Determine the [x, y] coordinate at the center of the cell enclosing the given text.  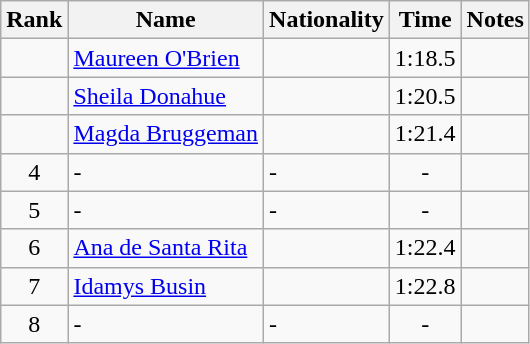
7 [34, 286]
Sheila Donahue [166, 96]
Rank [34, 20]
Idamys Busin [166, 286]
1:18.5 [425, 58]
Name [166, 20]
4 [34, 172]
Ana de Santa Rita [166, 248]
6 [34, 248]
1:22.8 [425, 286]
8 [34, 324]
1:20.5 [425, 96]
Notes [495, 20]
Maureen O'Brien [166, 58]
Nationality [327, 20]
1:22.4 [425, 248]
5 [34, 210]
Magda Bruggeman [166, 134]
1:21.4 [425, 134]
Time [425, 20]
